Find where the given text appears and provide that cell's center as (x, y) coordinate. 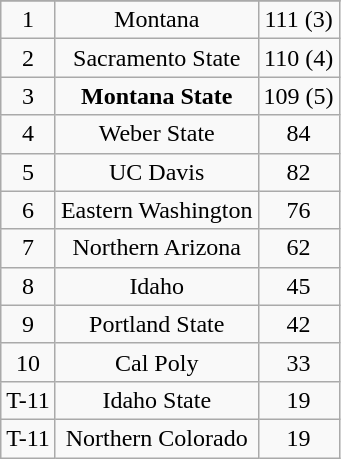
Weber State (156, 134)
8 (28, 286)
6 (28, 210)
76 (298, 210)
Cal Poly (156, 362)
Northern Arizona (156, 248)
84 (298, 134)
2 (28, 58)
1 (28, 20)
UC Davis (156, 172)
Montana (156, 20)
111 (3) (298, 20)
9 (28, 324)
82 (298, 172)
33 (298, 362)
4 (28, 134)
Montana State (156, 96)
62 (298, 248)
42 (298, 324)
109 (5) (298, 96)
45 (298, 286)
110 (4) (298, 58)
Sacramento State (156, 58)
3 (28, 96)
Idaho State (156, 400)
Northern Colorado (156, 438)
5 (28, 172)
Idaho (156, 286)
Eastern Washington (156, 210)
7 (28, 248)
Portland State (156, 324)
10 (28, 362)
